Output the (X, Y) coordinate of the center of the cell containing the given text.  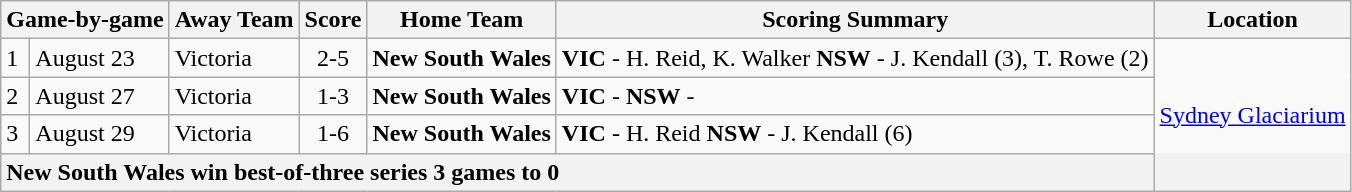
2-5 (333, 58)
August 23 (100, 58)
Home Team (462, 20)
Away Team (234, 20)
Game-by-game (85, 20)
1-3 (333, 96)
Sydney Glaciarium (1252, 115)
Location (1252, 20)
VIC - NSW - (855, 96)
Score (333, 20)
VIC - H. Reid, K. Walker NSW - J. Kendall (3), T. Rowe (2) (855, 58)
2 (16, 96)
Scoring Summary (855, 20)
August 27 (100, 96)
1 (16, 58)
3 (16, 134)
VIC - H. Reid NSW - J. Kendall (6) (855, 134)
New South Wales win best-of-three series 3 games to 0 (676, 172)
1-6 (333, 134)
August 29 (100, 134)
